Find where the given text appears and provide that cell's center as [X, Y] coordinate. 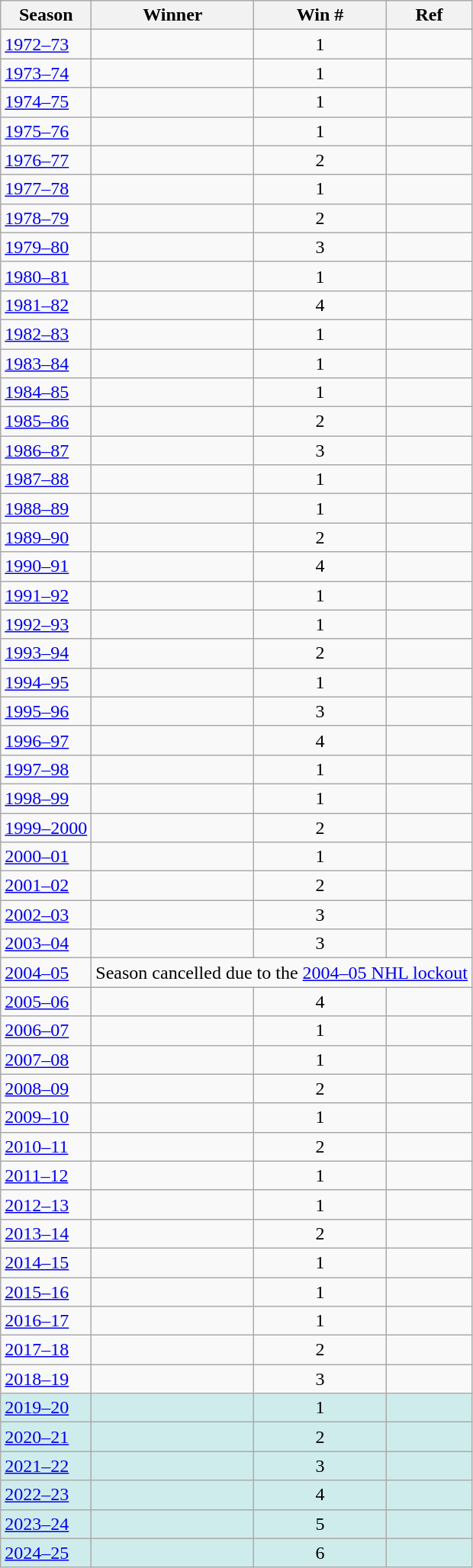
1974–75 [46, 102]
Season cancelled due to the 2004–05 NHL lockout [282, 973]
2008–09 [46, 1089]
1977–78 [46, 189]
1995–96 [46, 711]
2013–14 [46, 1233]
1986–87 [46, 451]
1978–79 [46, 218]
1993–94 [46, 653]
2000–01 [46, 857]
1975–76 [46, 131]
1976–77 [46, 160]
1973–74 [46, 73]
2004–05 [46, 973]
2010–11 [46, 1146]
2012–13 [46, 1204]
1994–95 [46, 682]
2019–20 [46, 1408]
1991–92 [46, 595]
2005–06 [46, 1002]
2006–07 [46, 1031]
1989–90 [46, 537]
5 [320, 1524]
1997–98 [46, 769]
2007–08 [46, 1060]
2014–15 [46, 1262]
2018–19 [46, 1379]
Season [46, 15]
1999–2000 [46, 827]
2015–16 [46, 1292]
1983–84 [46, 364]
1984–85 [46, 393]
1992–93 [46, 624]
1988–89 [46, 508]
1982–83 [46, 334]
1996–97 [46, 740]
1981–82 [46, 305]
2020–21 [46, 1437]
2023–24 [46, 1524]
2003–04 [46, 944]
2002–03 [46, 915]
2009–10 [46, 1117]
Win # [320, 15]
1985–86 [46, 422]
1980–81 [46, 276]
1972–73 [46, 44]
1987–88 [46, 479]
1990–91 [46, 566]
2016–17 [46, 1321]
2021–22 [46, 1466]
6 [320, 1553]
2022–23 [46, 1495]
2017–18 [46, 1350]
1998–99 [46, 798]
Winner [172, 15]
2011–12 [46, 1175]
1979–80 [46, 247]
2024–25 [46, 1553]
Ref [429, 15]
2001–02 [46, 886]
